Locate the cell with the specified text and output its [X, Y] center coordinate. 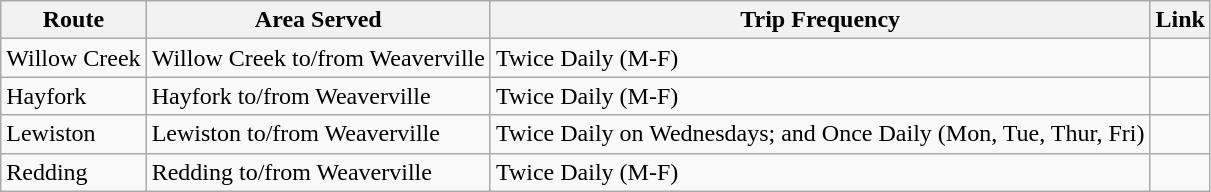
Trip Frequency [820, 20]
Hayfork [74, 96]
Hayfork to/from Weaverville [318, 96]
Redding to/from Weaverville [318, 172]
Lewiston to/from Weaverville [318, 134]
Route [74, 20]
Link [1180, 20]
Area Served [318, 20]
Lewiston [74, 134]
Redding [74, 172]
Willow Creek [74, 58]
Twice Daily on Wednesdays; and Once Daily (Mon, Tue, Thur, Fri) [820, 134]
Willow Creek to/from Weaverville [318, 58]
